Locate the cell with the specified text and output its [X, Y] center coordinate. 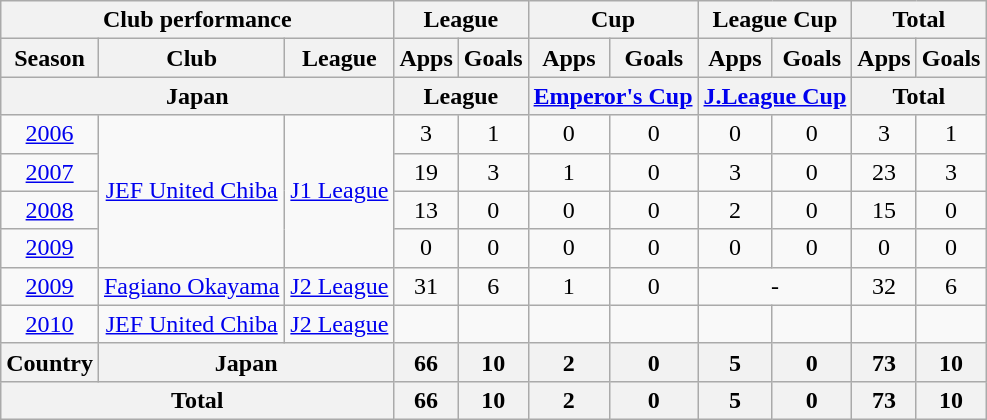
Fagiano Okayama [191, 286]
32 [884, 286]
Season [50, 58]
- [775, 286]
J.League Cup [775, 96]
Club performance [198, 20]
13 [426, 210]
Cup [613, 20]
2006 [50, 134]
23 [884, 172]
League Cup [775, 20]
Country [50, 362]
Emperor's Cup [613, 96]
Club [191, 58]
19 [426, 172]
31 [426, 286]
2010 [50, 324]
15 [884, 210]
2008 [50, 210]
2007 [50, 172]
J1 League [340, 191]
